Provide the (X, Y) coordinate of the cell's center where the given text is located.  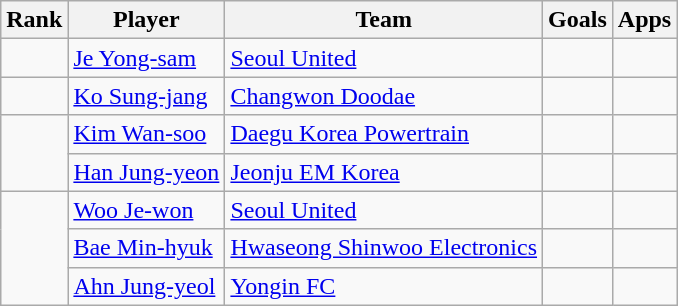
Yongin FC (384, 286)
Hwaseong Shinwoo Electronics (384, 248)
Goals (578, 20)
Ko Sung-jang (146, 96)
Kim Wan-soo (146, 134)
Han Jung-yeon (146, 172)
Daegu Korea Powertrain (384, 134)
Je Yong-sam (146, 58)
Player (146, 20)
Rank (34, 20)
Ahn Jung-yeol (146, 286)
Changwon Doodae (384, 96)
Team (384, 20)
Bae Min-hyuk (146, 248)
Apps (644, 20)
Woo Je-won (146, 210)
Jeonju EM Korea (384, 172)
